Search for the cell housing the specified text and yield its [X, Y] center coordinate. 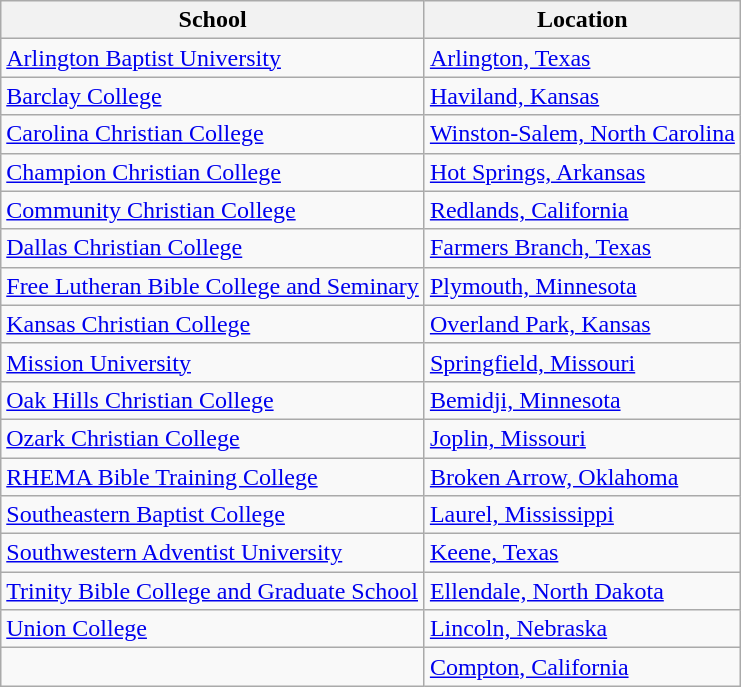
Farmers Branch, Texas [582, 248]
Hot Springs, Arkansas [582, 172]
Union College [213, 629]
Winston-Salem, North Carolina [582, 134]
Mission University [213, 362]
Lincoln, Nebraska [582, 629]
Location [582, 20]
Ellendale, North Dakota [582, 591]
Bemidji, Minnesota [582, 400]
Dallas Christian College [213, 248]
Springfield, Missouri [582, 362]
Southwestern Adventist University [213, 553]
RHEMA Bible Training College [213, 477]
Keene, Texas [582, 553]
Compton, California [582, 667]
School [213, 20]
Ozark Christian College [213, 438]
Redlands, California [582, 210]
Kansas Christian College [213, 324]
Carolina Christian College [213, 134]
Broken Arrow, Oklahoma [582, 477]
Plymouth, Minnesota [582, 286]
Arlington, Texas [582, 58]
Arlington Baptist University [213, 58]
Community Christian College [213, 210]
Champion Christian College [213, 172]
Overland Park, Kansas [582, 324]
Trinity Bible College and Graduate School [213, 591]
Free Lutheran Bible College and Seminary [213, 286]
Oak Hills Christian College [213, 400]
Joplin, Missouri [582, 438]
Southeastern Baptist College [213, 515]
Laurel, Mississippi [582, 515]
Barclay College [213, 96]
Haviland, Kansas [582, 96]
